For the text-containing cell, return its midpoint in [X, Y] coordinate format. 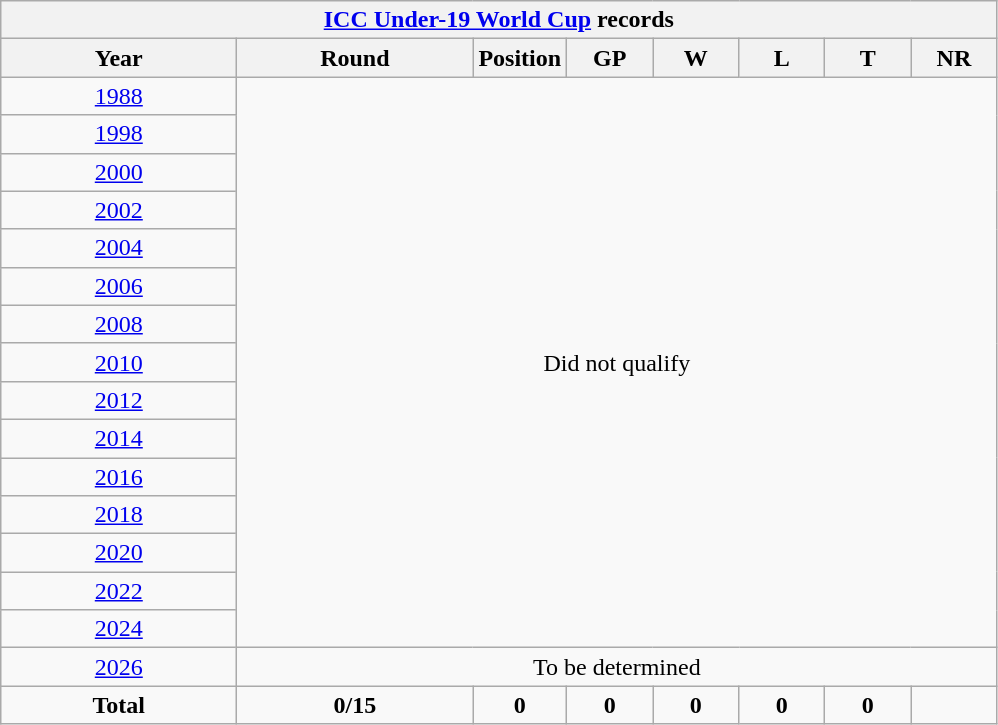
1998 [119, 134]
ICC Under-19 World Cup records [499, 20]
2024 [119, 629]
2014 [119, 438]
0/15 [355, 705]
2000 [119, 172]
L [782, 58]
2006 [119, 286]
Total [119, 705]
GP [610, 58]
2020 [119, 553]
Year [119, 58]
2022 [119, 591]
2026 [119, 667]
2004 [119, 248]
To be determined [617, 667]
Round [355, 58]
Position [520, 58]
2008 [119, 324]
W [696, 58]
NR [954, 58]
Did not qualify [617, 362]
2010 [119, 362]
1988 [119, 96]
2002 [119, 210]
2012 [119, 400]
T [868, 58]
2018 [119, 515]
2016 [119, 477]
